Capture the cell that displays the provided text and extract its (x, y) central coordinate. 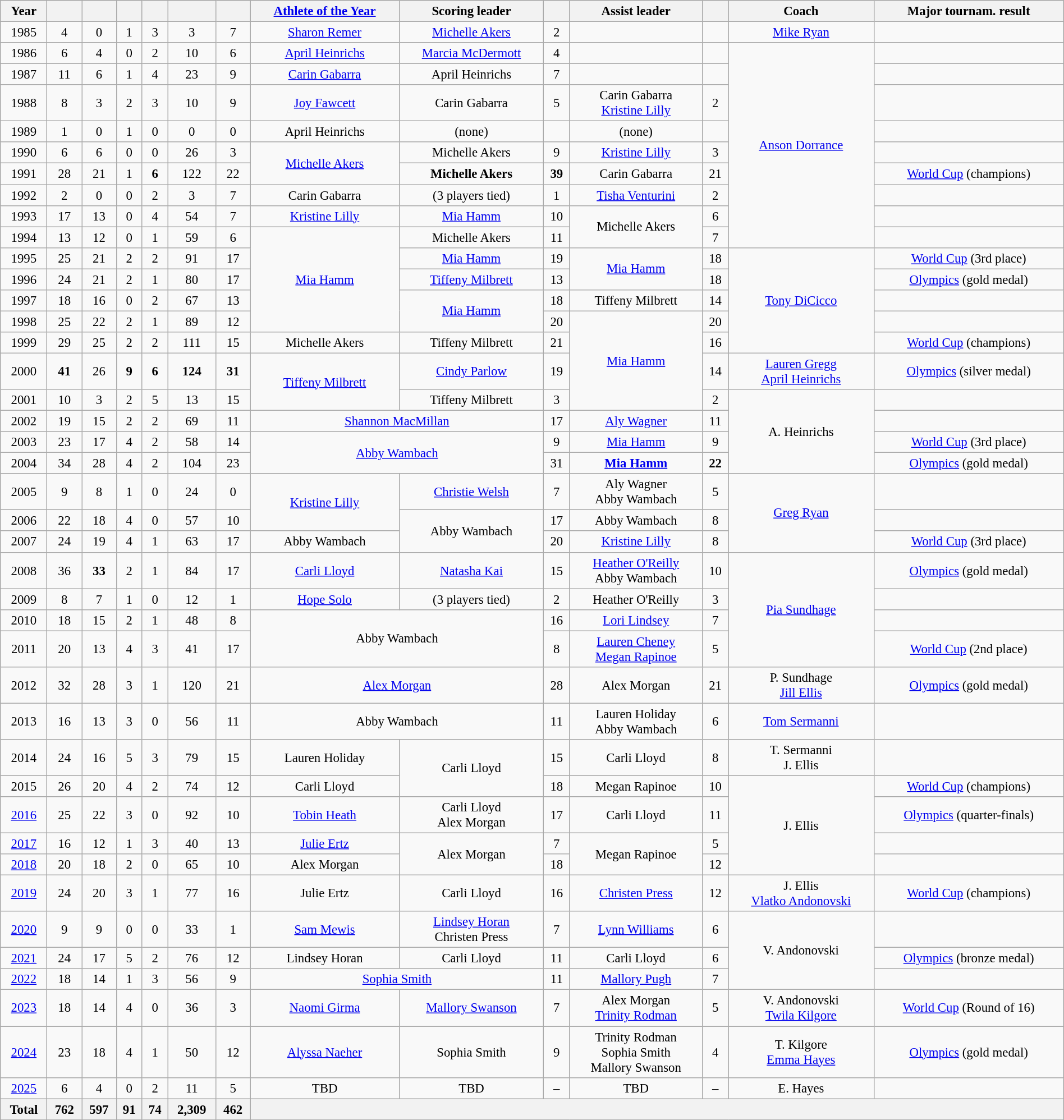
Heather O'ReillyAbby Wambach (636, 570)
111 (192, 343)
Christie Welsh (471, 492)
V. AndonovskiTwila Kilgore (801, 1008)
1999 (24, 343)
2005 (24, 492)
79 (192, 758)
124 (192, 371)
48 (192, 620)
Carli LloydAlex Morgan (471, 815)
1988 (24, 103)
Mike Ryan (801, 33)
2000 (24, 371)
Olympics (quarter-finals) (969, 815)
59 (192, 237)
1996 (24, 279)
Lauren HolidayAbby Wambach (636, 722)
80 (192, 279)
Shannon MacMillan (397, 421)
Lauren GreggApril Heinrichs (801, 371)
Tobin Heath (324, 815)
Naomi Girma (324, 1008)
39 (557, 174)
2013 (24, 722)
T. SermanniJ. Ellis (801, 758)
2006 (24, 521)
40 (192, 844)
1987 (24, 75)
92 (192, 815)
A. Heinrichs (801, 432)
J. Ellis (801, 825)
2019 (24, 893)
Aly Wagner (636, 421)
Mallory Swanson (471, 1008)
Scoring leader (471, 11)
54 (192, 216)
122 (192, 174)
84 (192, 570)
58 (192, 442)
462 (233, 1109)
E. Hayes (801, 1088)
1998 (24, 322)
Alyssa Naeher (324, 1052)
2007 (24, 542)
Tisha Venturini (636, 195)
Christen Press (636, 893)
1997 (24, 301)
2021 (24, 958)
2008 (24, 570)
T. Kilgore Emma Hayes (801, 1052)
Year (24, 11)
2004 (24, 463)
2022 (24, 979)
2010 (24, 620)
2014 (24, 758)
1992 (24, 195)
104 (192, 463)
1991 (24, 174)
63 (192, 542)
Lindsey HoranChristen Press (471, 929)
World Cup (Round of 16) (969, 1008)
Mallory Pugh (636, 979)
2003 (24, 442)
Marcia McDermott (471, 53)
Lori Lindsey (636, 620)
2023 (24, 1008)
34 (65, 463)
P. SundhageJill Ellis (801, 686)
57 (192, 521)
29 (65, 343)
J. EllisVlatko Andonovski (801, 893)
Assist leader (636, 11)
Alex MorganTrinity Rodman (636, 1008)
1994 (24, 237)
Tony DiCicco (801, 300)
597 (99, 1109)
2012 (24, 686)
Trinity RodmanSophia SmithMallory Swanson (636, 1052)
Greg Ryan (801, 513)
32 (65, 686)
Heather O'Reilly (636, 599)
Tom Sermanni (801, 722)
Lindsey Horan (324, 958)
Sharon Remer (324, 33)
2017 (24, 844)
1989 (24, 132)
1985 (24, 33)
1993 (24, 216)
89 (192, 322)
762 (65, 1109)
Cindy Parlow (471, 371)
V. Andonovski (801, 951)
Hope Solo (324, 599)
Pia Sundhage (801, 609)
2024 (24, 1052)
2011 (24, 649)
Olympics (bronze medal) (969, 958)
76 (192, 958)
Coach (801, 11)
Lauren CheneyMegan Rapinoe (636, 649)
World Cup (2nd place) (969, 649)
120 (192, 686)
Anson Dorrance (801, 145)
2002 (24, 421)
Major tournam. result (969, 11)
77 (192, 893)
1995 (24, 258)
1986 (24, 53)
2,309 (192, 1109)
Aly WagnerAbby Wambach (636, 492)
Joy Fawcett (324, 103)
Total (24, 1109)
Lynn Williams (636, 929)
Lauren Holiday (324, 758)
Natasha Kai (471, 570)
2020 (24, 929)
2016 (24, 815)
2009 (24, 599)
Sam Mewis (324, 929)
67 (192, 301)
Olympics (silver medal) (969, 371)
2018 (24, 865)
Carin GabarraKristine Lilly (636, 103)
65 (192, 865)
50 (192, 1052)
2025 (24, 1088)
1990 (24, 153)
Athlete of the Year (324, 11)
2001 (24, 400)
69 (192, 421)
2015 (24, 786)
